Scan for the cell matching the given text and deliver its [X, Y] coordinate at center. 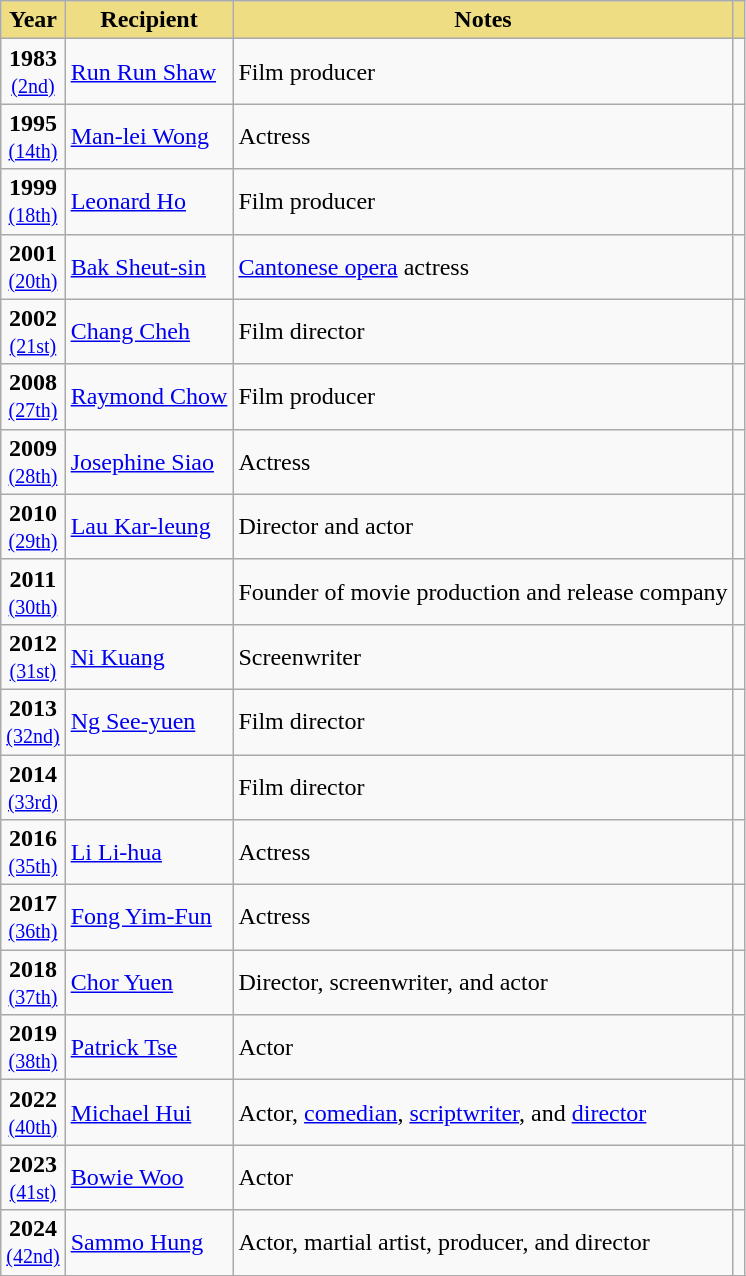
1983(2nd) [33, 72]
2009(28th) [33, 462]
2014(33rd) [33, 786]
Lau Kar-leung [149, 526]
Raymond Chow [149, 396]
2024(42nd) [33, 1242]
Director and actor [483, 526]
2022(40th) [33, 1112]
2017(36th) [33, 918]
Leonard Ho [149, 202]
Michael Hui [149, 1112]
2023(41st) [33, 1178]
2008(27th) [33, 396]
Li Li-hua [149, 852]
Run Run Shaw [149, 72]
2016(35th) [33, 852]
Sammo Hung [149, 1242]
Chor Yuen [149, 982]
Bowie Woo [149, 1178]
2011(30th) [33, 592]
Fong Yim-Fun [149, 918]
Josephine Siao [149, 462]
Director, screenwriter, and actor [483, 982]
1999(18th) [33, 202]
Man-lei Wong [149, 136]
Recipient [149, 20]
Screenwriter [483, 656]
Year [33, 20]
Notes [483, 20]
2019(38th) [33, 1048]
Actor, martial artist, producer, and director [483, 1242]
2018(37th) [33, 982]
2010(29th) [33, 526]
2012(31st) [33, 656]
Bak Sheut-sin [149, 266]
Ni Kuang [149, 656]
Actor, comedian, scriptwriter, and director [483, 1112]
Chang Cheh [149, 332]
Patrick Tse [149, 1048]
Cantonese opera actress [483, 266]
2013(32nd) [33, 722]
1995(14th) [33, 136]
Ng See-yuen [149, 722]
2001(20th) [33, 266]
2002(21st) [33, 332]
Founder of movie production and release company [483, 592]
